Find where the given text appears and provide that cell's center as [x, y] coordinate. 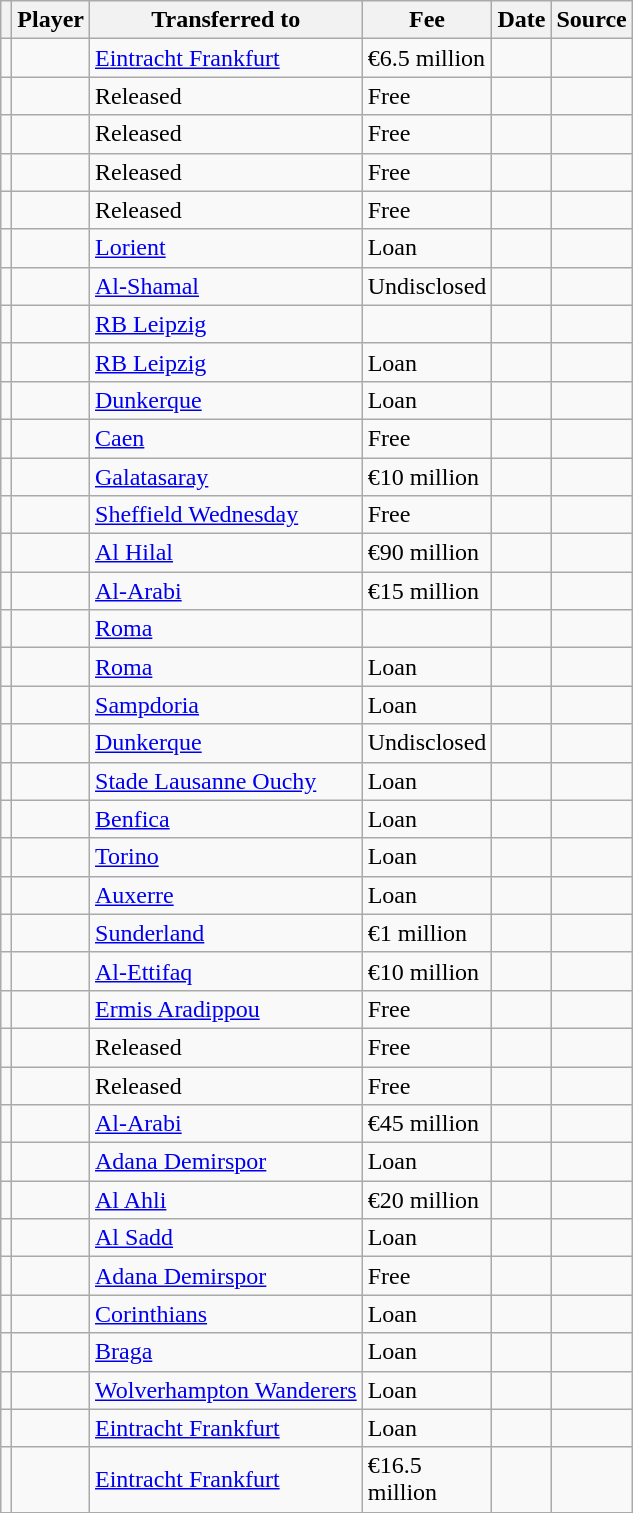
€1 million [427, 933]
€16.5 million [427, 1480]
Al Ahli [226, 1200]
Corinthians [226, 1314]
Al Sadd [226, 1238]
Auxerre [226, 895]
Galatasaray [226, 477]
€20 million [427, 1200]
Transferred to [226, 20]
Al-Shamal [226, 286]
Sampdoria [226, 705]
Torino [226, 857]
Caen [226, 438]
Sheffield Wednesday [226, 515]
Date [522, 20]
Source [592, 20]
Al-Ettifaq [226, 971]
Wolverhampton Wanderers [226, 1390]
Al Hilal [226, 553]
€90 million [427, 553]
Benfica [226, 819]
Lorient [226, 248]
€15 million [427, 591]
Ermis Aradippou [226, 1009]
Stade Lausanne Ouchy [226, 781]
Sunderland [226, 933]
€6.5 million [427, 58]
Fee [427, 20]
Player [51, 20]
€45 million [427, 1124]
Braga [226, 1352]
